Return (x, y) of the center of cell containing provided text 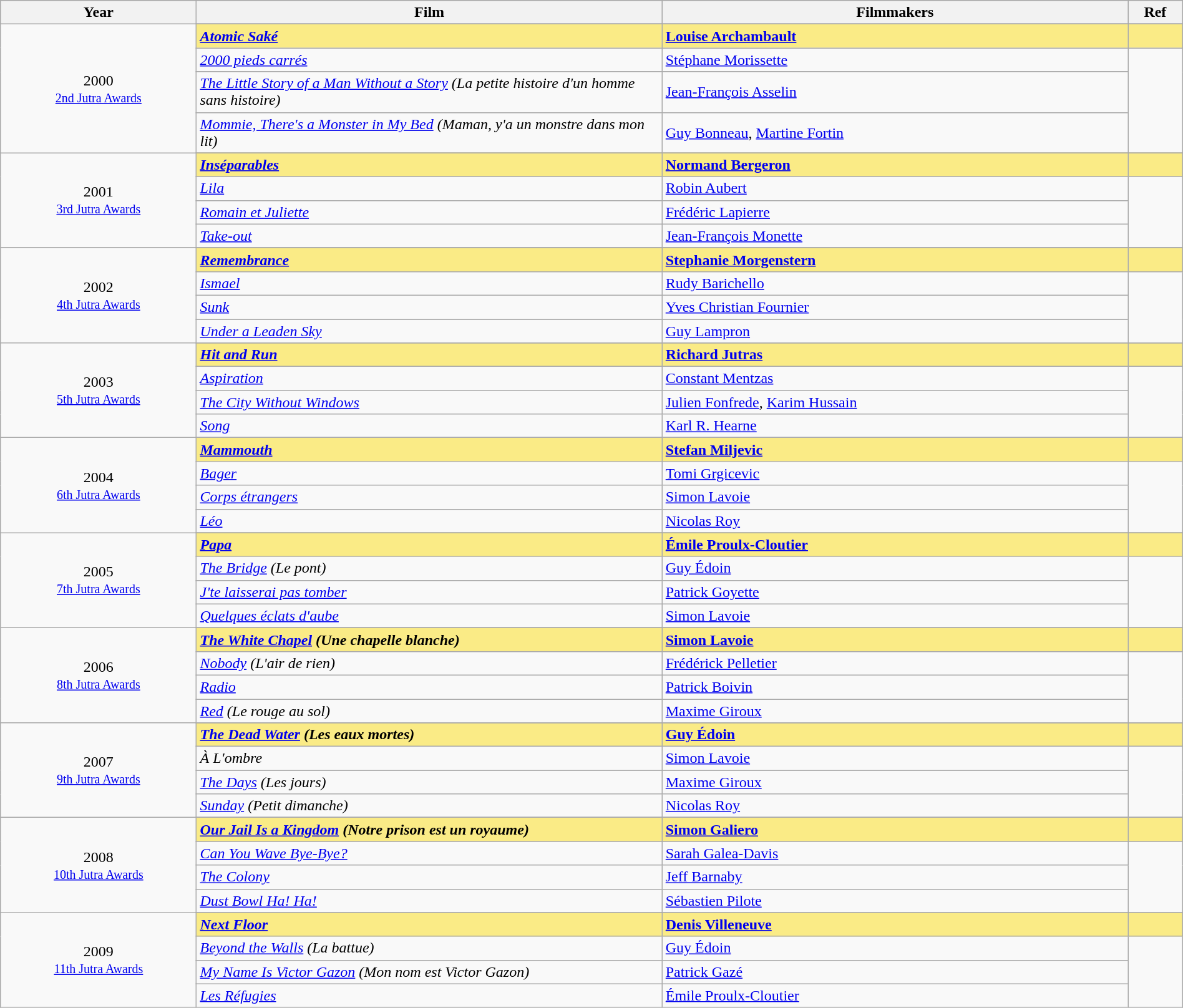
Corps étrangers (429, 497)
The City Without Windows (429, 402)
Julien Fonfrede, Karim Hussain (895, 402)
The Days (Les jours) (429, 782)
Stephanie Morgenstern (895, 259)
Patrick Gazé (895, 972)
Red (Le rouge au sol) (429, 710)
Ref (1156, 12)
Richard Jutras (895, 355)
2008 10th Jutra Awards (99, 865)
Denis Villeneuve (895, 924)
Song (429, 426)
Tomi Grgicevic (895, 473)
2003 5th Jutra Awards (99, 390)
The White Chapel (Une chapelle blanche) (429, 639)
Constant Mentzas (895, 379)
The Colony (429, 877)
Inséparables (429, 165)
Quelques éclats d'aube (429, 616)
Sunday (Petit dimanche) (429, 806)
Our Jail Is a Kingdom (Notre prison est un royaume) (429, 830)
Robin Aubert (895, 188)
Patrick Goyette (895, 592)
Jean-François Asselin (895, 92)
Rudy Barichello (895, 283)
The Bridge (Le pont) (429, 568)
Next Floor (429, 924)
Stefan Miljevic (895, 450)
Hit and Run (429, 355)
Remembrance (429, 259)
Bager (429, 473)
Karl R. Hearne (895, 426)
Guy Lampron (895, 331)
2004 6th Jutra Awards (99, 485)
Frédéric Lapierre (895, 212)
À L'ombre (429, 758)
2007 9th Jutra Awards (99, 770)
2001 3rd Jutra Awards (99, 200)
J'te laisserai pas tomber (429, 592)
Sunk (429, 307)
Yves Christian Fournier (895, 307)
Papa (429, 545)
Beyond the Walls (La battue) (429, 948)
Mommie, There's a Monster in My Bed (Maman, y'a un monstre dans mon lit) (429, 132)
2000 pieds carrés (429, 60)
Léo (429, 521)
Frédérick Pelletier (895, 663)
Dust Bowl Ha! Ha! (429, 901)
Mammouth (429, 450)
Patrick Boivin (895, 687)
Take-out (429, 236)
Film (429, 12)
2002 4th Jutra Awards (99, 295)
Jeff Barnaby (895, 877)
Normand Bergeron (895, 165)
Under a Leaden Sky (429, 331)
2009 11th Jutra Awards (99, 960)
Sébastien Pilote (895, 901)
Radio (429, 687)
Simon Galiero (895, 830)
2000 2nd Jutra Awards (99, 89)
Year (99, 12)
2006 8th Jutra Awards (99, 675)
Aspiration (429, 379)
Atomic Saké (429, 36)
2005 7th Jutra Awards (99, 580)
Jean-François Monette (895, 236)
Les Réfugies (429, 996)
Louise Archambault (895, 36)
Guy Bonneau, Martine Fortin (895, 132)
Sarah Galea-Davis (895, 853)
Can You Wave Bye-Bye? (429, 853)
Romain et Juliette (429, 212)
Lila (429, 188)
Nobody (L'air de rien) (429, 663)
Filmmakers (895, 12)
My Name Is Victor Gazon (Mon nom est Victor Gazon) (429, 972)
The Dead Water (Les eaux mortes) (429, 735)
The Little Story of a Man Without a Story (La petite histoire d'un homme sans histoire) (429, 92)
Stéphane Morissette (895, 60)
Ismael (429, 283)
